Output the [X, Y] coordinate of the center of the cell containing the given text.  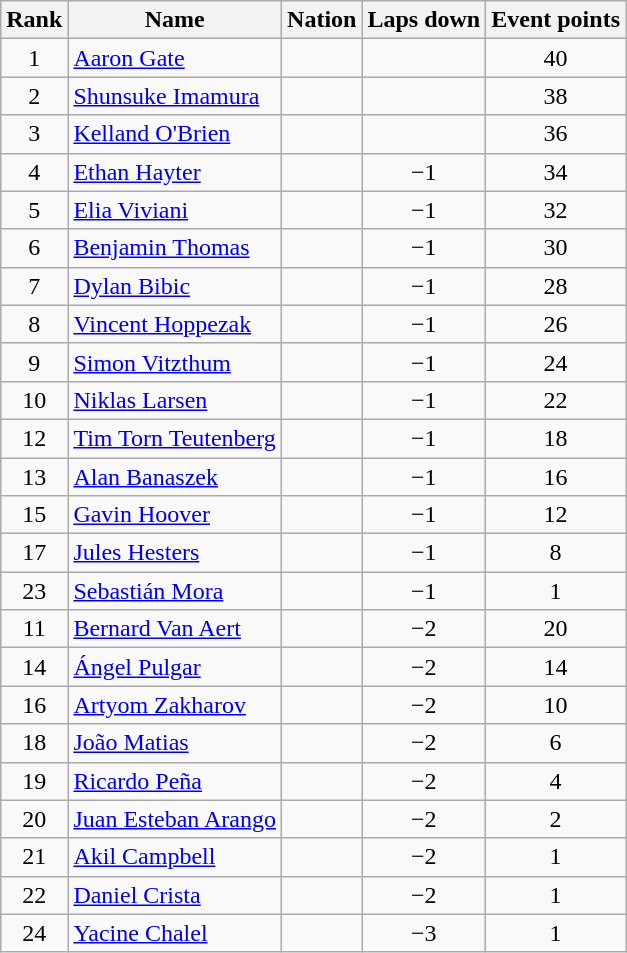
Benjamin Thomas [175, 248]
Niklas Larsen [175, 400]
Bernard Van Aert [175, 629]
Shunsuke Imamura [175, 96]
Akil Campbell [175, 857]
−3 [424, 933]
Ricardo Peña [175, 781]
Juan Esteban Arango [175, 819]
23 [34, 591]
32 [556, 210]
Gavin Hoover [175, 515]
40 [556, 58]
21 [34, 857]
11 [34, 629]
Ethan Hayter [175, 172]
Kelland O'Brien [175, 134]
9 [34, 362]
Aaron Gate [175, 58]
Rank [34, 20]
13 [34, 477]
15 [34, 515]
Jules Hesters [175, 553]
30 [556, 248]
Sebastián Mora [175, 591]
Tim Torn Teutenberg [175, 438]
Event points [556, 20]
Vincent Hoppezak [175, 324]
17 [34, 553]
Name [175, 20]
Dylan Bibic [175, 286]
Nation [322, 20]
Simon Vitzthum [175, 362]
Artyom Zakharov [175, 705]
38 [556, 96]
19 [34, 781]
Daniel Crista [175, 895]
36 [556, 134]
Laps down [424, 20]
7 [34, 286]
26 [556, 324]
João Matias [175, 743]
5 [34, 210]
28 [556, 286]
34 [556, 172]
Alan Banaszek [175, 477]
Yacine Chalel [175, 933]
Elia Viviani [175, 210]
3 [34, 134]
Ángel Pulgar [175, 667]
